Return the [x, y] coordinate for the center point of the cell that contains the specified text.  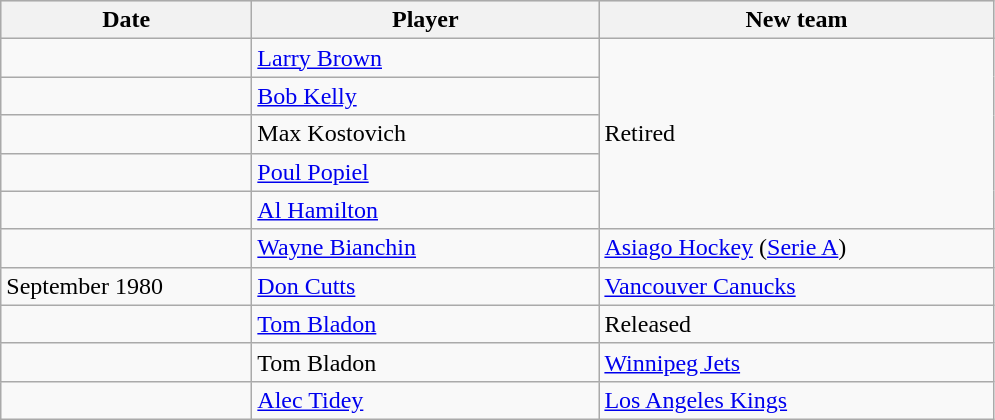
Wayne Bianchin [426, 248]
September 1980 [126, 286]
Vancouver Canucks [796, 286]
Larry Brown [426, 58]
Alec Tidey [426, 400]
Poul Popiel [426, 172]
Al Hamilton [426, 210]
Retired [796, 134]
Asiago Hockey (Serie A) [796, 248]
Los Angeles Kings [796, 400]
Released [796, 324]
New team [796, 20]
Player [426, 20]
Max Kostovich [426, 134]
Winnipeg Jets [796, 362]
Don Cutts [426, 286]
Bob Kelly [426, 96]
Date [126, 20]
